Pinpoint the cell where the given text exists, returning its [X, Y] midpoint coordinate. 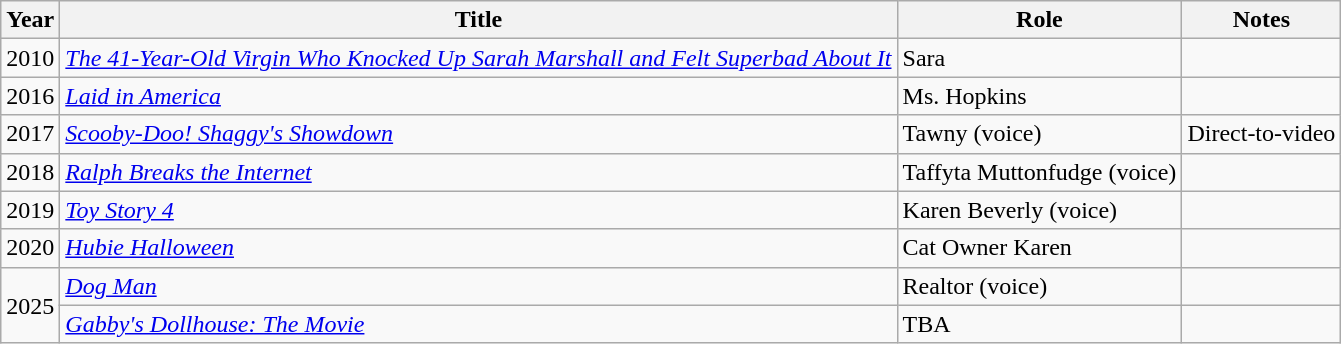
2019 [30, 210]
Hubie Halloween [478, 248]
Notes [1262, 20]
Taffyta Muttonfudge (voice) [1040, 172]
2017 [30, 134]
Year [30, 20]
Role [1040, 20]
Title [478, 20]
TBA [1040, 324]
2016 [30, 96]
Cat Owner Karen [1040, 248]
2020 [30, 248]
2018 [30, 172]
Ms. Hopkins [1040, 96]
Ralph Breaks the Internet [478, 172]
Laid in America [478, 96]
Karen Beverly (voice) [1040, 210]
Toy Story 4 [478, 210]
Scooby-Doo! Shaggy's Showdown [478, 134]
Sara [1040, 58]
Direct-to-video [1262, 134]
Gabby's Dollhouse: The Movie [478, 324]
The 41-Year-Old Virgin Who Knocked Up Sarah Marshall and Felt Superbad About It [478, 58]
Realtor (voice) [1040, 286]
2010 [30, 58]
Tawny (voice) [1040, 134]
Dog Man [478, 286]
2025 [30, 305]
